Search for the cell housing the specified text and yield its [x, y] center coordinate. 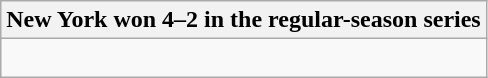
New York won 4–2 in the regular-season series [244, 20]
